Return the (X, Y) coordinate for the center point of the cell that contains the specified text.  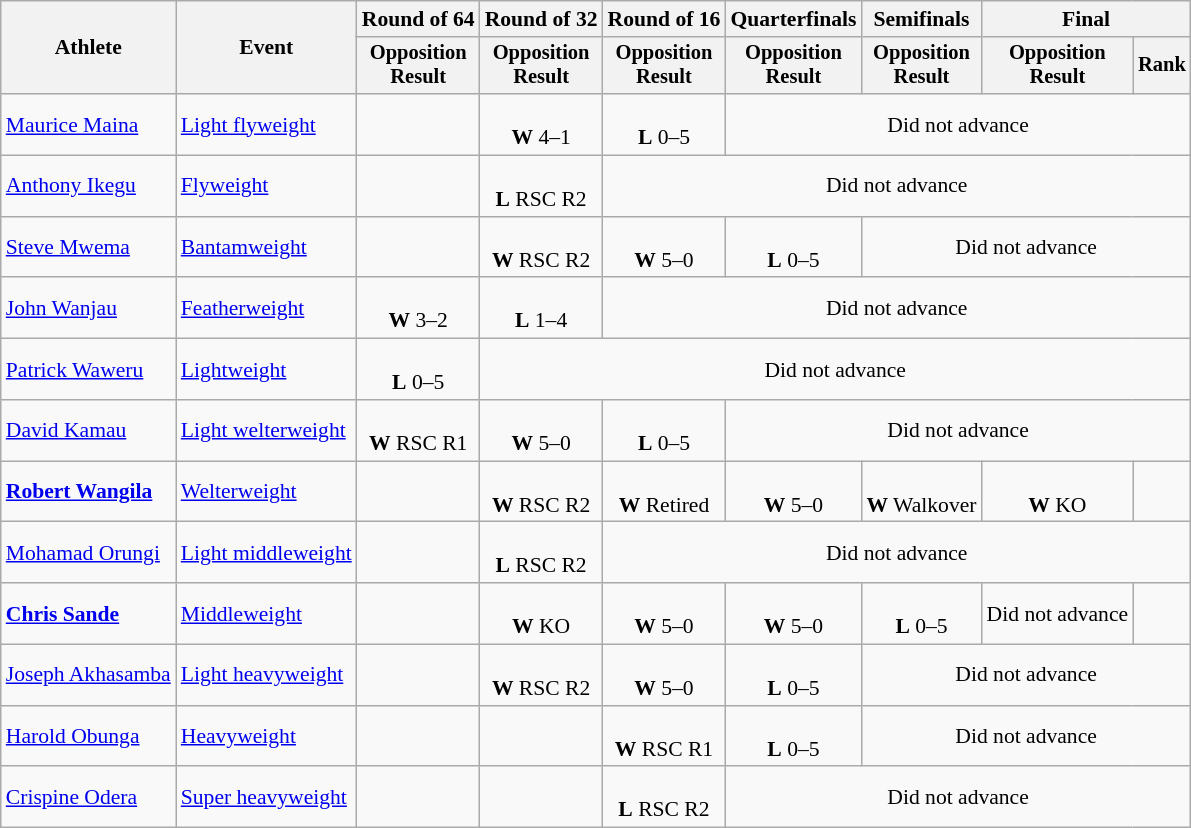
Heavyweight (266, 736)
Light heavyweight (266, 676)
Chris Sande (88, 614)
Rank (1162, 66)
John Wanjau (88, 308)
Mohamad Orungi (88, 552)
W 4–1 (542, 124)
Joseph Akhasamba (88, 676)
Round of 32 (542, 19)
Flyweight (266, 186)
Patrick Waweru (88, 370)
Anthony Ikegu (88, 186)
Lightweight (266, 370)
W Walkover (921, 492)
Robert Wangila (88, 492)
L 1–4 (542, 308)
Featherweight (266, 308)
W Retired (664, 492)
Semifinals (921, 19)
Welterweight (266, 492)
Light flyweight (266, 124)
Maurice Maina (88, 124)
Event (266, 48)
Athlete (88, 48)
Round of 16 (664, 19)
Round of 64 (418, 19)
Quarterfinals (793, 19)
Middleweight (266, 614)
Light middleweight (266, 552)
Steve Mwema (88, 248)
David Kamau (88, 430)
W 3–2 (418, 308)
Harold Obunga (88, 736)
Final (1086, 19)
Super heavyweight (266, 798)
Crispine Odera (88, 798)
Bantamweight (266, 248)
Light welterweight (266, 430)
